Locate the cell with the specified text and output its [x, y] center coordinate. 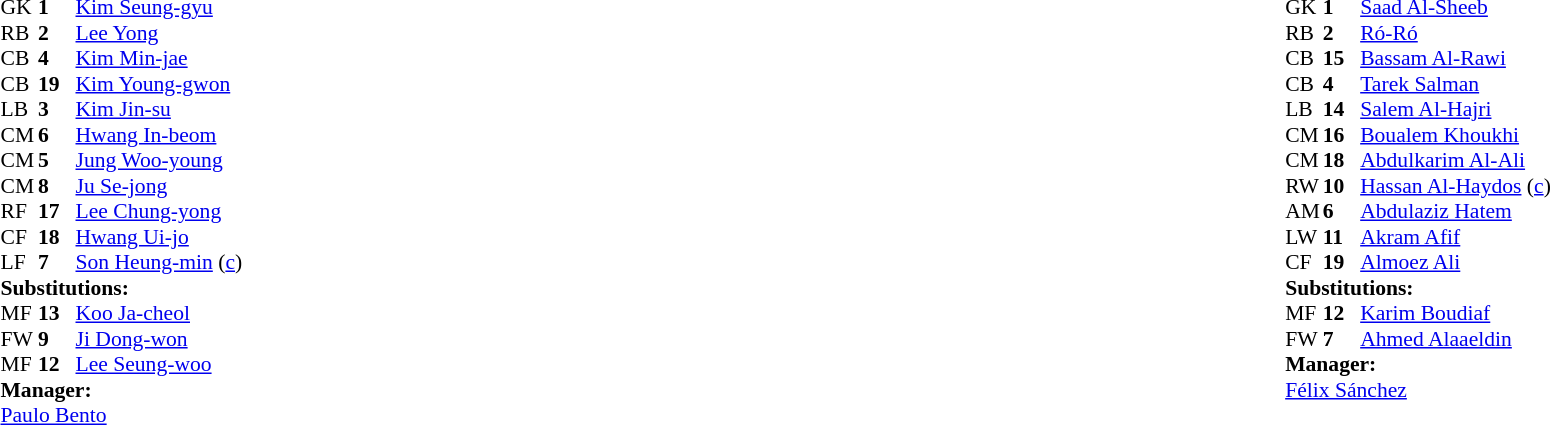
3 [57, 109]
Ji Dong-won [160, 339]
AM [1304, 211]
Kim Young-gwon [160, 84]
Kim Min-jae [160, 59]
LW [1304, 237]
Lee Yong [160, 33]
RW [1304, 186]
Hwang Ui-jo [160, 237]
Koo Ja-cheol [160, 313]
Jung Woo-young [160, 161]
Kim Jin-su [160, 109]
Lee Chung-yong [160, 211]
Manager: [121, 390]
15 [1342, 59]
14 [1342, 109]
Son Heung-min (c) [160, 263]
Hwang In-beom [160, 135]
17 [57, 211]
Substitutions: [121, 288]
Lee Seung-woo [160, 365]
LF [19, 263]
Ju Se-jong [160, 186]
RF [19, 211]
5 [57, 161]
16 [1342, 135]
10 [1342, 186]
11 [1342, 237]
8 [57, 186]
9 [57, 339]
13 [57, 313]
